Scan for the cell matching the given text and deliver its [x, y] coordinate at center. 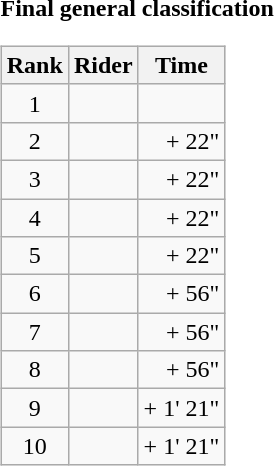
7 [34, 332]
Rank [34, 65]
10 [34, 446]
3 [34, 179]
9 [34, 408]
5 [34, 256]
8 [34, 370]
2 [34, 141]
1 [34, 103]
Time [182, 65]
6 [34, 294]
4 [34, 217]
Rider [103, 65]
